Locate the cell with the specified text and output its [x, y] center coordinate. 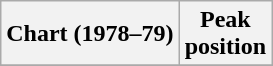
Peakposition [225, 34]
Chart (1978–79) [90, 34]
